Determine the (X, Y) coordinate at the center of the cell enclosing the given text.  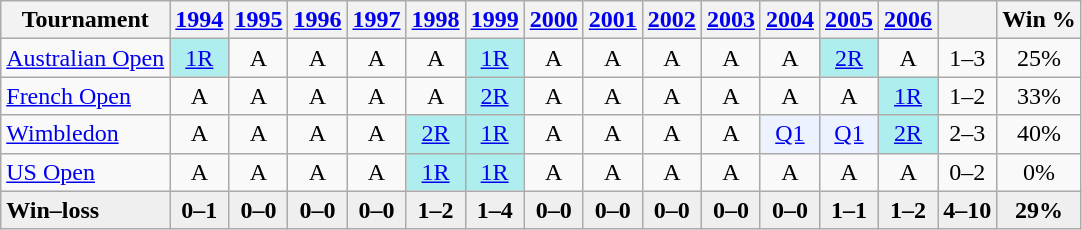
0–1 (200, 210)
0% (1040, 172)
Wimbledon (86, 134)
29% (1040, 210)
Tournament (86, 20)
Win % (1040, 20)
1996 (318, 20)
25% (1040, 58)
1–1 (848, 210)
French Open (86, 96)
1995 (258, 20)
2005 (848, 20)
2001 (612, 20)
2000 (554, 20)
2006 (908, 20)
0–2 (968, 172)
2004 (790, 20)
1997 (376, 20)
40% (1040, 134)
Win–loss (86, 210)
2–3 (968, 134)
2003 (730, 20)
4–10 (968, 210)
1999 (494, 20)
2002 (672, 20)
1–3 (968, 58)
1994 (200, 20)
US Open (86, 172)
Australian Open (86, 58)
1998 (436, 20)
1–4 (494, 210)
33% (1040, 96)
